Output the [x, y] coordinate of the center of the cell containing the given text.  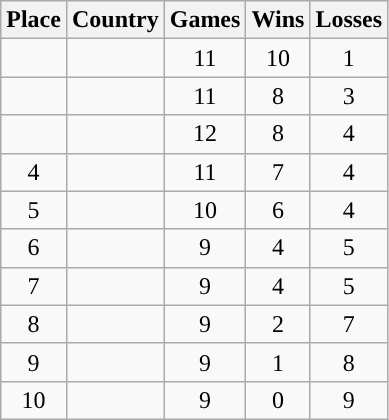
12 [205, 134]
2 [278, 324]
Losses [349, 20]
Place [34, 20]
3 [349, 96]
Games [205, 20]
Wins [278, 20]
Country [115, 20]
0 [278, 400]
